Identify which cell holds the provided text, then report its [x, y] central coordinate. 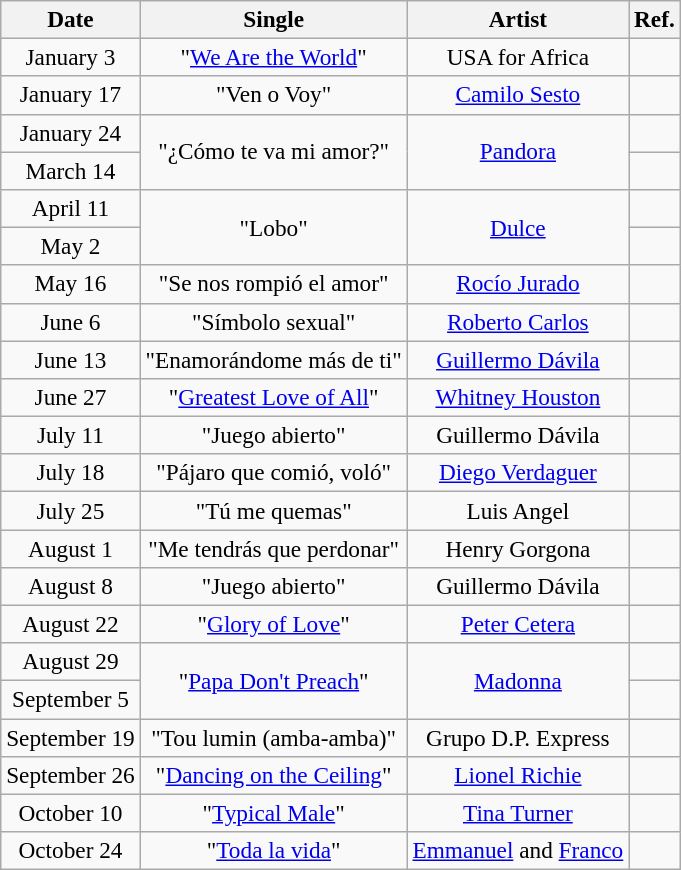
Peter Cetera [518, 624]
July 18 [70, 473]
"Me tendrás que perdonar" [274, 548]
"Símbolo sexual" [274, 322]
September 5 [70, 699]
August 22 [70, 624]
Rocío Jurado [518, 284]
September 26 [70, 775]
January 3 [70, 57]
"Lobo" [274, 227]
USA for Africa [518, 57]
August 1 [70, 548]
"Typical Male" [274, 813]
Roberto Carlos [518, 322]
September 19 [70, 737]
"Papa Don't Preach" [274, 681]
Grupo D.P. Express [518, 737]
Camilo Sesto [518, 95]
Whitney Houston [518, 397]
April 11 [70, 208]
June 27 [70, 397]
July 25 [70, 510]
Diego Verdaguer [518, 473]
"Enamorándome más de ti" [274, 359]
Single [274, 19]
June 13 [70, 359]
"Toda la vida" [274, 850]
"¿Cómo te va mi amor?" [274, 152]
July 11 [70, 435]
May 2 [70, 246]
"We Are the World" [274, 57]
January 24 [70, 133]
Henry Gorgona [518, 548]
Dulce [518, 227]
Lionel Richie [518, 775]
"Dancing on the Ceiling" [274, 775]
"Tú me quemas" [274, 510]
"Tou lumin (amba-amba)" [274, 737]
Pandora [518, 152]
May 16 [70, 284]
Tina Turner [518, 813]
Emmanuel and Franco [518, 850]
"Glory of Love" [274, 624]
"Ven o Voy" [274, 95]
January 17 [70, 95]
"Pájaro que comió, voló" [274, 473]
June 6 [70, 322]
"Greatest Love of All" [274, 397]
March 14 [70, 170]
October 24 [70, 850]
October 10 [70, 813]
Madonna [518, 681]
August 29 [70, 662]
Date [70, 19]
"Se nos rompió el amor" [274, 284]
August 8 [70, 586]
Artist [518, 19]
Luis Angel [518, 510]
Ref. [654, 19]
